Search for the cell housing the specified text and yield its (x, y) center coordinate. 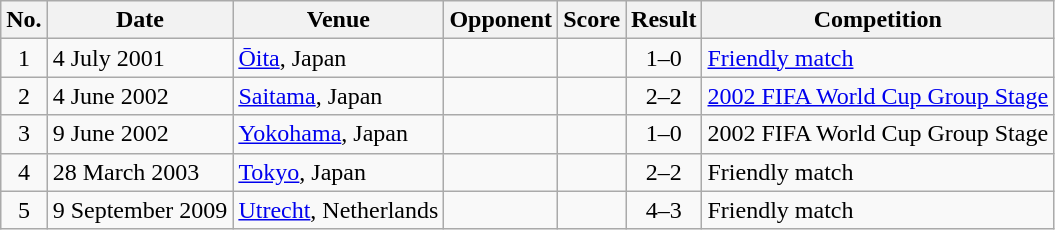
5 (24, 210)
Result (664, 20)
Tokyo, Japan (338, 172)
Opponent (501, 20)
Ōita, Japan (338, 58)
9 September 2009 (140, 210)
2 (24, 96)
Date (140, 20)
28 March 2003 (140, 172)
Venue (338, 20)
Yokohama, Japan (338, 134)
4 July 2001 (140, 58)
Score (592, 20)
4 June 2002 (140, 96)
1 (24, 58)
4 (24, 172)
No. (24, 20)
3 (24, 134)
Competition (878, 20)
Utrecht, Netherlands (338, 210)
4–3 (664, 210)
Saitama, Japan (338, 96)
9 June 2002 (140, 134)
